For the text-containing cell, return its midpoint in (x, y) coordinate format. 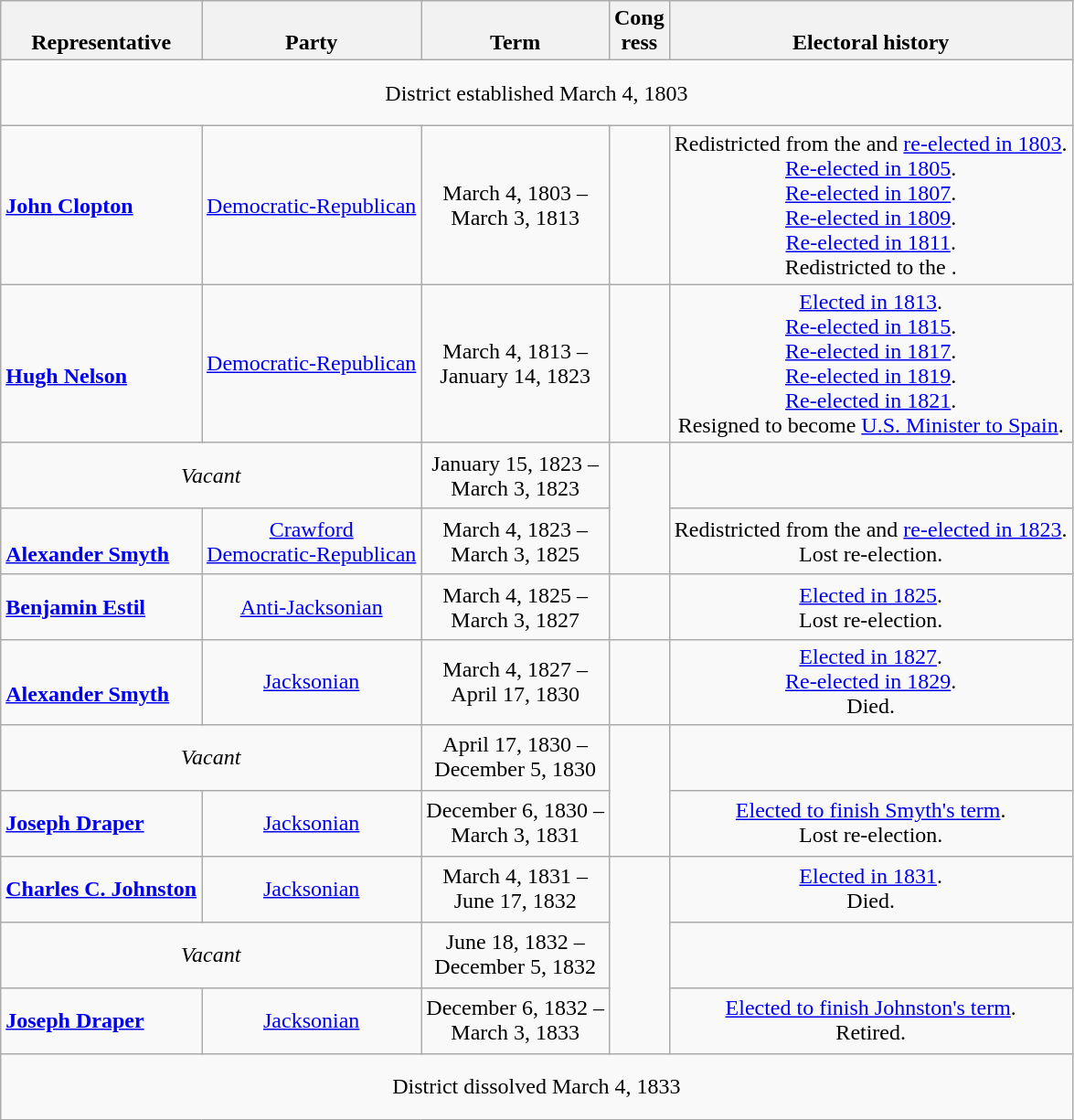
Representative (101, 31)
Redistricted from the and re-elected in 1823.Lost re-election. (870, 541)
Elected to finish Smyth's term.Lost re-election. (870, 823)
January 15, 1823 –March 3, 1823 (516, 475)
June 18, 1832 –December 5, 1832 (516, 955)
April 17, 1830 –December 5, 1830 (516, 757)
CrawfordDemocratic-Republican (312, 541)
March 4, 1827 –April 17, 1830 (516, 682)
Charles C. Johnston (101, 889)
District established March 4, 1803 (537, 93)
Redistricted from the and re-elected in 1803.Re-elected in 1805.Re-elected in 1807.Re-elected in 1809.Re-elected in 1811.Redistricted to the . (870, 205)
Elected in 1813.Re-elected in 1815.Re-elected in 1817.Re-elected in 1819.Re-elected in 1821.Resigned to become U.S. Minister to Spain. (870, 364)
March 4, 1831 –June 17, 1832 (516, 889)
Electoral history (870, 31)
March 4, 1823 –March 3, 1825 (516, 541)
Party (312, 31)
March 4, 1825 –March 3, 1827 (516, 607)
John Clopton (101, 205)
Term (516, 31)
Anti-Jacksonian (312, 607)
March 4, 1803 –March 3, 1813 (516, 205)
December 6, 1832 –March 3, 1833 (516, 1020)
Elected to finish Johnston's term.Retired. (870, 1020)
March 4, 1813 –January 14, 1823 (516, 364)
Elected in 1825.Lost re-election. (870, 607)
Hugh Nelson (101, 364)
Congress (639, 31)
Benjamin Estil (101, 607)
Elected in 1827.Re-elected in 1829.Died. (870, 682)
Elected in 1831.Died. (870, 889)
December 6, 1830 –March 3, 1831 (516, 823)
District dissolved March 4, 1833 (537, 1086)
